Pinpoint the cell where the given text exists, returning its [X, Y] midpoint coordinate. 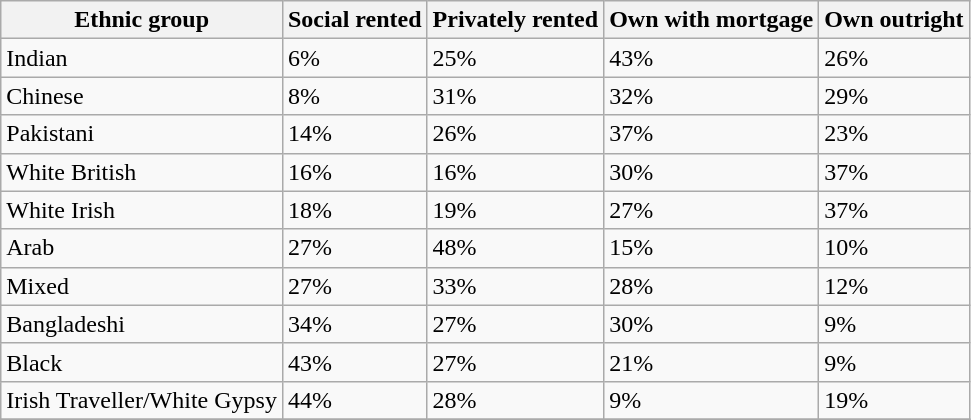
Indian [142, 58]
25% [516, 58]
Pakistani [142, 134]
Arab [142, 248]
White British [142, 172]
33% [516, 286]
White Irish [142, 210]
44% [354, 400]
18% [354, 210]
Own outright [894, 20]
8% [354, 96]
6% [354, 58]
14% [354, 134]
23% [894, 134]
21% [712, 362]
Bangladeshi [142, 324]
32% [712, 96]
10% [894, 248]
Mixed [142, 286]
29% [894, 96]
Privately rented [516, 20]
Chinese [142, 96]
Own with mortgage [712, 20]
Black [142, 362]
31% [516, 96]
48% [516, 248]
Ethnic group [142, 20]
Irish Traveller/White Gypsy [142, 400]
34% [354, 324]
Social rented [354, 20]
15% [712, 248]
12% [894, 286]
